Return the [x, y] coordinate for the center point of the cell that contains the specified text.  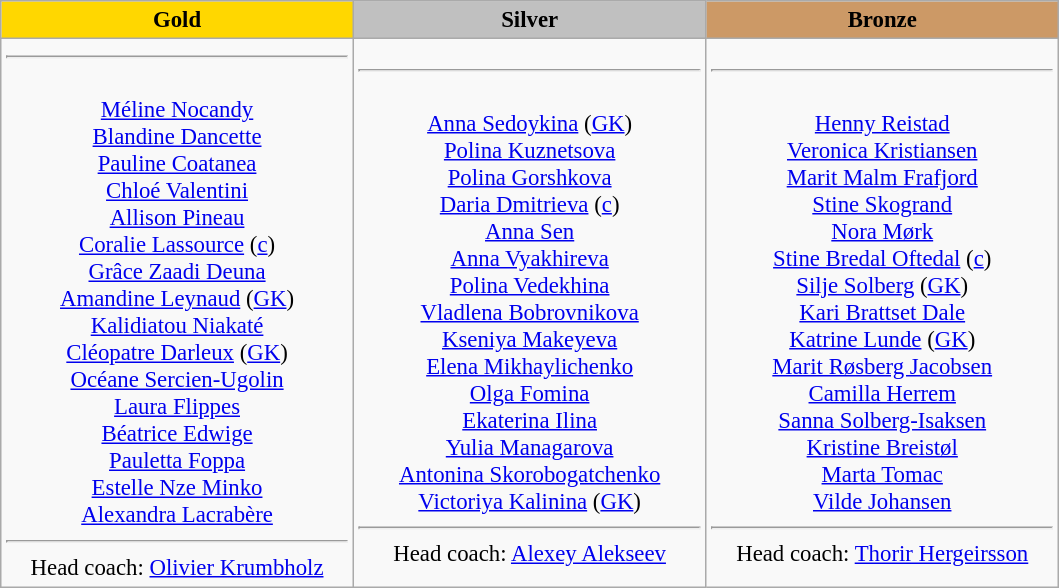
Gold [178, 20]
Silver [530, 20]
Bronze [882, 20]
